From the cell containing the given text, extract its center point as [x, y] coordinate. 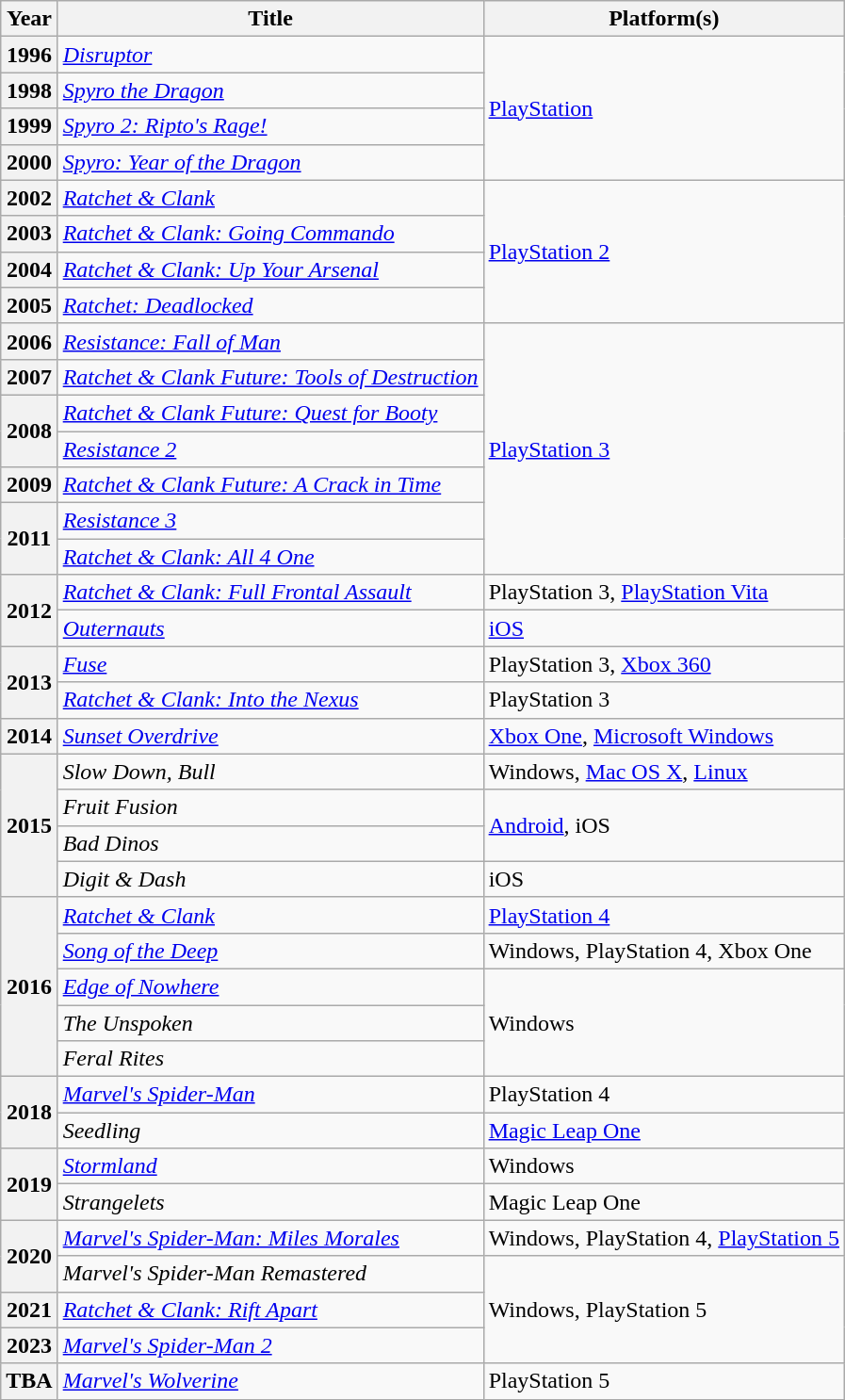
Spyro 2: Ripto's Rage! [270, 126]
Edge of Nowhere [270, 986]
2004 [29, 269]
Ratchet & Clank Future: Tools of Destruction [270, 377]
Ratchet & Clank: Up Your Arsenal [270, 269]
PlayStation [663, 108]
Disruptor [270, 55]
Windows, PlayStation 4, Xbox One [663, 951]
2013 [29, 682]
Windows, Mac OS X, Linux [663, 772]
2018 [29, 1113]
Feral Rites [270, 1059]
Resistance 2 [270, 449]
2020 [29, 1256]
Resistance 3 [270, 521]
Windows, PlayStation 5 [663, 1310]
2006 [29, 341]
PlayStation 2 [663, 252]
Strangelets [270, 1202]
Android, iOS [663, 825]
2014 [29, 736]
Title [270, 19]
Fuse [270, 664]
2023 [29, 1345]
Seedling [270, 1131]
Ratchet & Clank: Full Frontal Assault [270, 593]
PlayStation 3, Xbox 360 [663, 664]
Marvel's Spider-Man [270, 1095]
2016 [29, 986]
Spyro: Year of the Dragon [270, 162]
Song of the Deep [270, 951]
2003 [29, 234]
Marvel's Spider-Man 2 [270, 1345]
Ratchet & Clank: Rift Apart [270, 1310]
2009 [29, 485]
Marvel's Wolverine [270, 1381]
Bad Dinos [270, 843]
TBA [29, 1381]
Year [29, 19]
Marvel's Spider-Man Remastered [270, 1274]
Marvel's Spider-Man: Miles Morales [270, 1238]
PlayStation 3, PlayStation Vita [663, 593]
Ratchet & Clank: Into the Nexus [270, 700]
Ratchet & Clank Future: A Crack in Time [270, 485]
1996 [29, 55]
2002 [29, 198]
The Unspoken [270, 1022]
1999 [29, 126]
2008 [29, 431]
Spyro the Dragon [270, 90]
Ratchet & Clank: Going Commando [270, 234]
2015 [29, 825]
2012 [29, 610]
Stormland [270, 1166]
Windows, PlayStation 4, PlayStation 5 [663, 1238]
2007 [29, 377]
2011 [29, 539]
Outernauts [270, 628]
PlayStation 5 [663, 1381]
Resistance: Fall of Man [270, 341]
Ratchet: Deadlocked [270, 305]
2021 [29, 1310]
Xbox One, Microsoft Windows [663, 736]
Platform(s) [663, 19]
Sunset Overdrive [270, 736]
1998 [29, 90]
Fruit Fusion [270, 807]
2019 [29, 1184]
2000 [29, 162]
Digit & Dash [270, 879]
Ratchet & Clank Future: Quest for Booty [270, 413]
2005 [29, 305]
Ratchet & Clank: All 4 One [270, 557]
Slow Down, Bull [270, 772]
